Find where the given text appears and provide that cell's center as [x, y] coordinate. 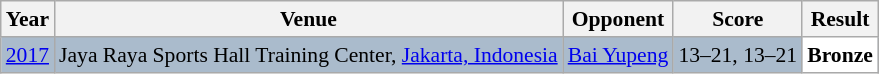
Year [28, 19]
Jaya Raya Sports Hall Training Center, Jakarta, Indonesia [308, 55]
Opponent [618, 19]
Bronze [840, 55]
Result [840, 19]
Score [738, 19]
Bai Yupeng [618, 55]
13–21, 13–21 [738, 55]
Venue [308, 19]
2017 [28, 55]
